Provide the [X, Y] coordinate of the cell's center where the given text is located.  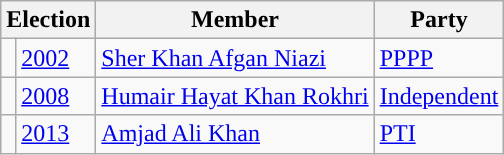
PTI [439, 134]
2008 [56, 96]
2013 [56, 134]
Party [439, 20]
Humair Hayat Khan Rokhri [235, 96]
Sher Khan Afgan Niazi [235, 58]
PPPP [439, 58]
Amjad Ali Khan [235, 134]
Member [235, 20]
Election [48, 20]
Independent [439, 96]
2002 [56, 58]
